Detect which cell encompasses the target text, then output its (x, y) center coordinate. 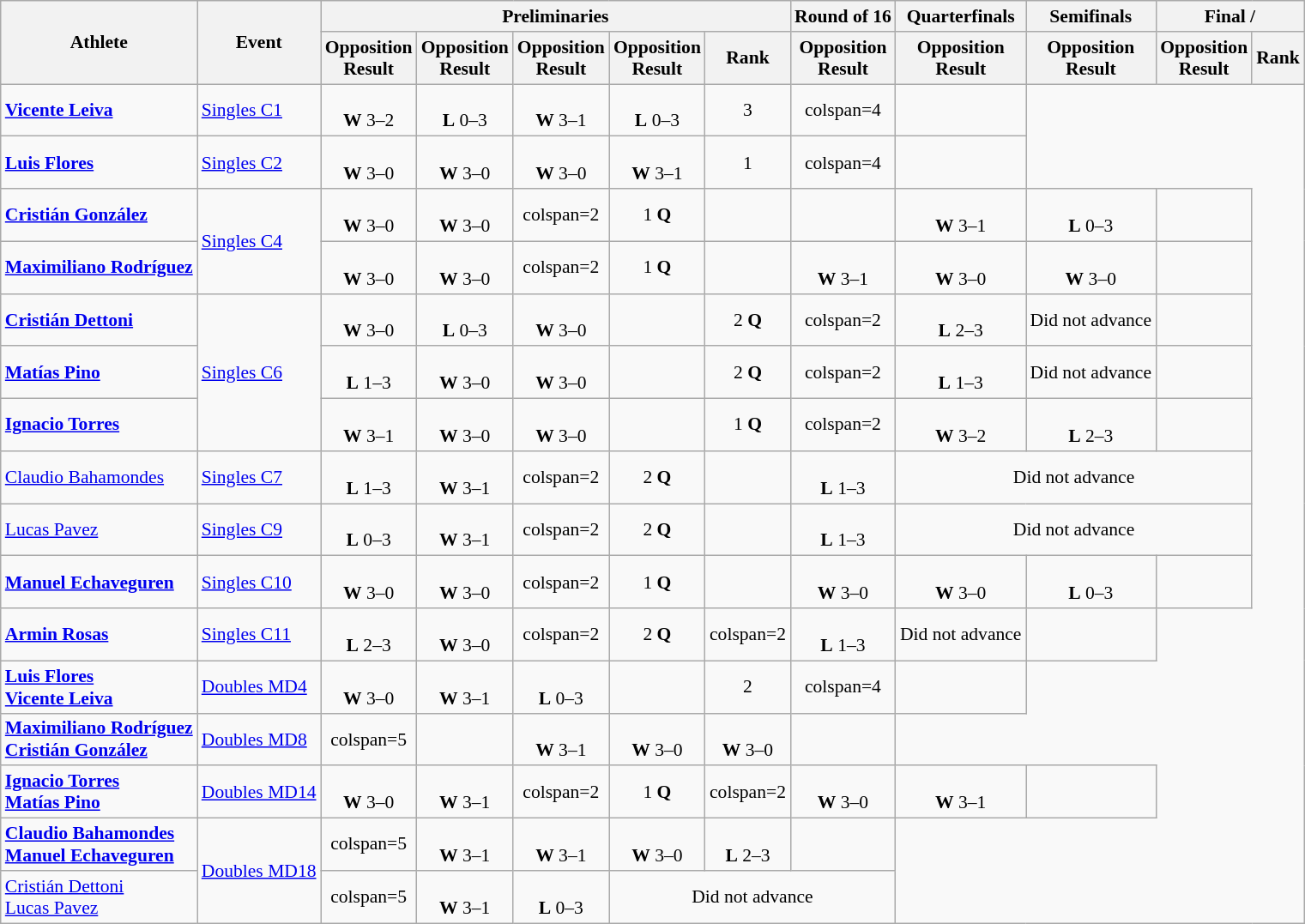
Singles C11 (259, 635)
Maximiliano RodríguezCristián González (100, 740)
Doubles MD4 (259, 686)
Event (259, 43)
Luis FloresVicente Leiva (100, 686)
Round of 16 (843, 16)
Singles C4 (259, 241)
Armin Rosas (100, 635)
Ignacio TorresMatías Pino (100, 793)
Cristián González (100, 214)
Doubles MD8 (259, 740)
Singles C2 (259, 163)
2 (748, 686)
3 (748, 110)
Singles C7 (259, 477)
Vicente Leiva (100, 110)
Claudio BahamondesManuel Echaveguren (100, 844)
Matías Pino (100, 372)
Maximiliano Rodríguez (100, 268)
Final / (1230, 16)
Doubles MD14 (259, 793)
Athlete (100, 43)
Doubles MD18 (259, 871)
Ignacio Torres (100, 426)
Quarterfinals (961, 16)
Cristián Dettoni (100, 319)
Luis Flores (100, 163)
Singles C6 (259, 372)
1 (748, 163)
Singles C9 (259, 530)
Manuel Echaveguren (100, 582)
Singles C10 (259, 582)
Preliminaries (556, 16)
Semifinals (1091, 16)
Singles C1 (259, 110)
Claudio Bahamondes (100, 477)
Cristián DettoniLucas Pavez (100, 897)
Lucas Pavez (100, 530)
